Pinpoint the cell where the given text exists, returning its [X, Y] midpoint coordinate. 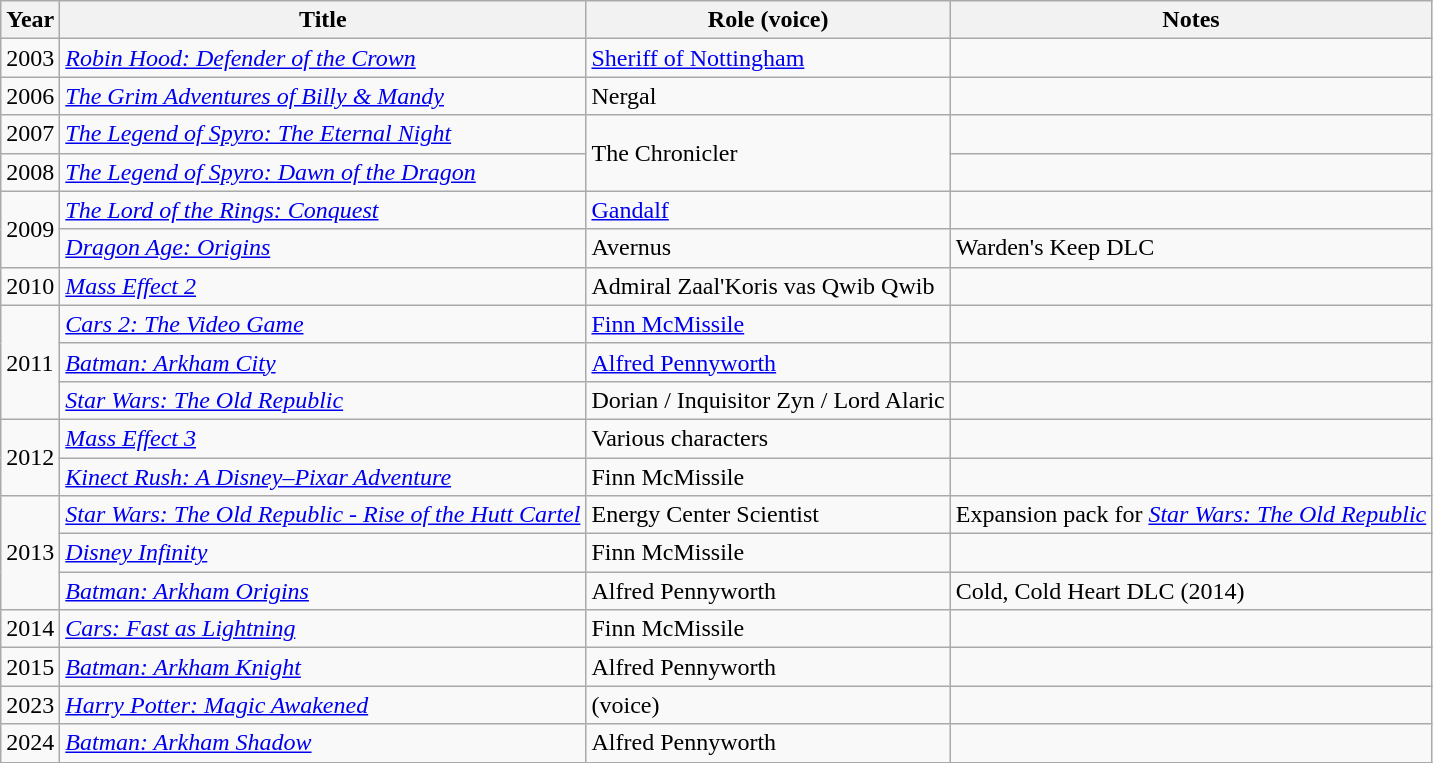
Gandalf [768, 210]
The Legend of Spyro: Dawn of the Dragon [323, 172]
Star Wars: The Old Republic - Rise of the Hutt Cartel [323, 515]
Notes [1190, 20]
The Chronicler [768, 153]
Avernus [768, 248]
Title [323, 20]
Batman: Arkham Knight [323, 667]
Batman: Arkham Shadow [323, 743]
Robin Hood: Defender of the Crown [323, 58]
2009 [30, 229]
2012 [30, 457]
Energy Center Scientist [768, 515]
Disney Infinity [323, 553]
2003 [30, 58]
2023 [30, 705]
2010 [30, 286]
Cars: Fast as Lightning [323, 629]
Dorian / Inquisitor Zyn / Lord Alaric [768, 400]
Cold, Cold Heart DLC (2014) [1190, 591]
Cars 2: The Video Game [323, 324]
Batman: Arkham City [323, 362]
2015 [30, 667]
2013 [30, 553]
The Lord of the Rings: Conquest [323, 210]
Star Wars: The Old Republic [323, 400]
Year [30, 20]
2011 [30, 362]
Dragon Age: Origins [323, 248]
2008 [30, 172]
Role (voice) [768, 20]
Nergal [768, 96]
Batman: Arkham Origins [323, 591]
2006 [30, 96]
Expansion pack for Star Wars: The Old Republic [1190, 515]
Harry Potter: Magic Awakened [323, 705]
Sheriff of Nottingham [768, 58]
2007 [30, 134]
The Legend of Spyro: The Eternal Night [323, 134]
2024 [30, 743]
The Grim Adventures of Billy & Mandy [323, 96]
(voice) [768, 705]
Mass Effect 3 [323, 438]
Various characters [768, 438]
Warden's Keep DLC [1190, 248]
Admiral Zaal'Koris vas Qwib Qwib [768, 286]
Kinect Rush: A Disney–Pixar Adventure [323, 477]
2014 [30, 629]
Mass Effect 2 [323, 286]
